Capture the cell that displays the provided text and extract its (X, Y) central coordinate. 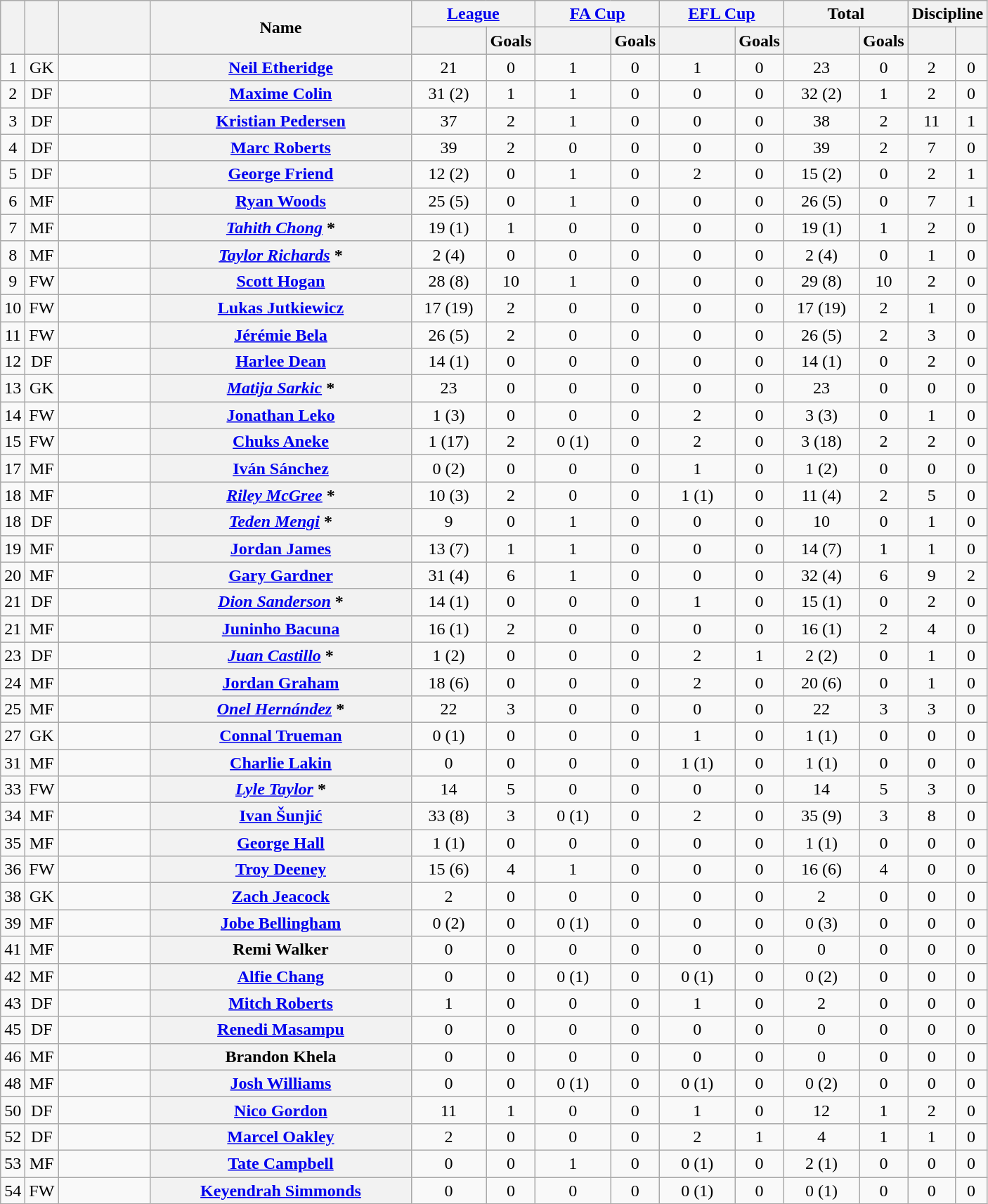
Troy Deeney (281, 870)
Harlee Dean (281, 362)
45 (13, 1030)
Teden Mengi * (281, 522)
33 (13, 790)
Remi Walker (281, 950)
Connal Trueman (281, 735)
15 (2) (821, 174)
35 (9) (821, 816)
Taylor Richards * (281, 254)
48 (13, 1083)
50 (13, 1110)
Alfie Chang (281, 976)
Kristian Pedersen (281, 121)
Jonathan Leko (281, 415)
League (474, 14)
16 (6) (821, 870)
31 (2) (448, 94)
Juan Castillo * (281, 655)
43 (13, 1003)
3 (18) (821, 442)
15 (1) (821, 602)
20 (6) (821, 682)
1 (3) (448, 415)
Jordan James (281, 549)
George Hall (281, 843)
Charlie Lakin (281, 762)
Marc Roberts (281, 148)
Onel Hernández * (281, 709)
10 (3) (448, 495)
Ivan Šunjić (281, 816)
32 (4) (821, 575)
Neil Etheridge (281, 67)
2 (2) (821, 655)
54 (13, 1191)
15 (13, 442)
Total (846, 14)
Jobe Bellingham (281, 923)
Tahith Chong * (281, 228)
Josh Williams (281, 1083)
46 (13, 1056)
36 (13, 870)
Gary Gardner (281, 575)
24 (13, 682)
17 (13, 469)
37 (448, 121)
Lyle Taylor * (281, 790)
Jérémie Bela (281, 335)
Name (281, 27)
3 (3) (821, 415)
Renedi Masampu (281, 1030)
Jordan Graham (281, 682)
52 (13, 1137)
42 (13, 976)
53 (13, 1163)
18 (6) (448, 682)
1 (17) (448, 442)
Marcel Oakley (281, 1137)
13 (13, 388)
15 (6) (448, 870)
20 (13, 575)
19 (13, 549)
25 (5) (448, 201)
Ryan Woods (281, 201)
12 (2) (448, 174)
George Friend (281, 174)
Chuks Aneke (281, 442)
Tate Campbell (281, 1163)
31 (13, 762)
41 (13, 950)
28 (8) (448, 281)
Nico Gordon (281, 1110)
Mitch Roberts (281, 1003)
FA Cup (597, 14)
Juninho Bacuna (281, 629)
Matija Sarkic * (281, 388)
11 (4) (821, 495)
Dion Sanderson * (281, 602)
14 (7) (821, 549)
Lukas Jutkiewicz (281, 308)
13 (7) (448, 549)
32 (2) (821, 94)
Maxime Colin (281, 94)
Discipline (947, 14)
EFL Cup (722, 14)
2 (1) (821, 1163)
34 (13, 816)
Iván Sánchez (281, 469)
Scott Hogan (281, 281)
Brandon Khela (281, 1056)
Riley McGree * (281, 495)
Keyendrah Simmonds (281, 1191)
35 (13, 843)
0 (3) (821, 923)
Zach Jeacock (281, 896)
33 (8) (448, 816)
27 (13, 735)
31 (4) (448, 575)
29 (8) (821, 281)
25 (13, 709)
